Locate the cell with the specified text and output its [X, Y] center coordinate. 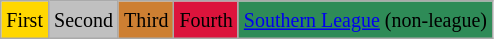
First [25, 20]
Third [146, 20]
Fourth [206, 20]
Southern League (non-league) [365, 20]
Second [83, 20]
